Find where the given text appears and provide that cell's center as (X, Y) coordinate. 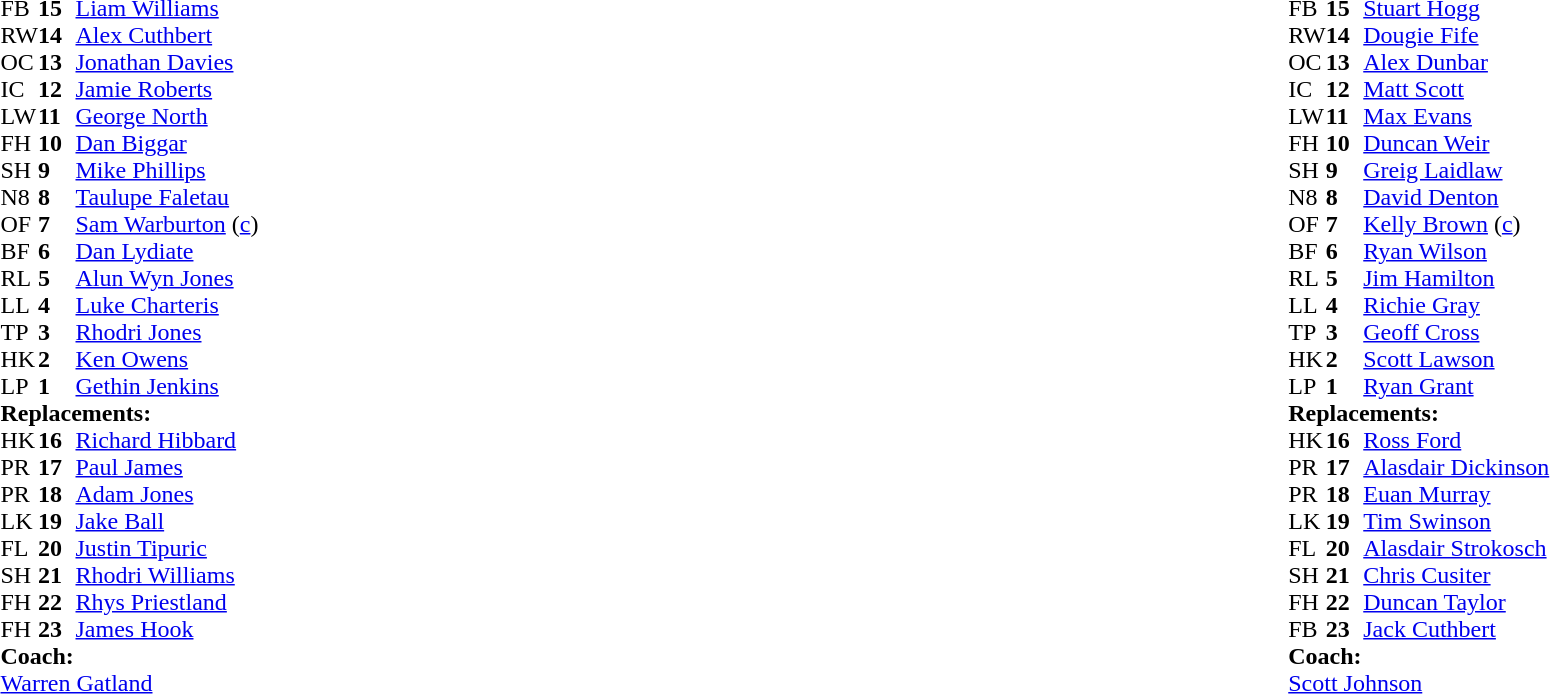
Alex Cuthbert (168, 36)
Duncan Taylor (1456, 602)
Geoff Cross (1456, 332)
Paul James (168, 468)
Ryan Wilson (1456, 252)
Jim Hamilton (1456, 278)
Matt Scott (1456, 90)
Scott Lawson (1456, 360)
Ross Ford (1456, 440)
James Hook (168, 630)
Rhys Priestland (168, 602)
Ken Owens (168, 360)
Dan Lydiate (168, 252)
Greig Laidlaw (1456, 170)
Max Evans (1456, 116)
Alasdair Strokosch (1456, 548)
Duncan Weir (1456, 144)
Jonathan Davies (168, 62)
Jake Ball (168, 522)
Richard Hibbard (168, 440)
Luke Charteris (168, 306)
Jamie Roberts (168, 90)
Chris Cusiter (1456, 576)
Rhodri Williams (168, 576)
Ryan Grant (1456, 386)
George North (168, 116)
Gethin Jenkins (168, 386)
Tim Swinson (1456, 522)
Alex Dunbar (1456, 62)
Justin Tipuric (168, 548)
Rhodri Jones (168, 332)
Dan Biggar (168, 144)
Adam Jones (168, 494)
Alasdair Dickinson (1456, 468)
FB (1307, 630)
Sam Warburton (c) (168, 224)
Euan Murray (1456, 494)
Alun Wyn Jones (168, 278)
Richie Gray (1456, 306)
Mike Phillips (168, 170)
Jack Cuthbert (1456, 630)
Dougie Fife (1456, 36)
Kelly Brown (c) (1456, 224)
David Denton (1456, 198)
Taulupe Faletau (168, 198)
